Return [X, Y] of the center of cell containing provided text 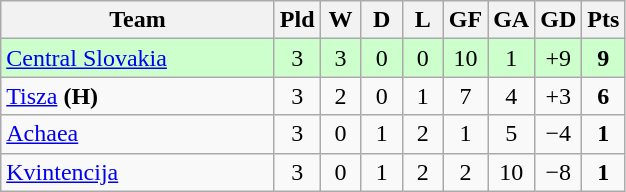
−4 [558, 134]
GF [465, 20]
6 [604, 96]
+9 [558, 58]
D [382, 20]
+3 [558, 96]
GA [512, 20]
W [340, 20]
4 [512, 96]
Pld [297, 20]
Achaea [138, 134]
Kvintencija [138, 172]
9 [604, 58]
GD [558, 20]
L [422, 20]
Tisza (H) [138, 96]
7 [465, 96]
Team [138, 20]
Pts [604, 20]
5 [512, 134]
−8 [558, 172]
Central Slovakia [138, 58]
